Identify which cell holds the provided text, then report its (X, Y) central coordinate. 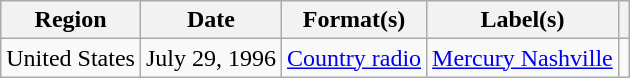
Label(s) (523, 20)
United States (71, 58)
Region (71, 20)
Country radio (354, 58)
Format(s) (354, 20)
Date (210, 20)
July 29, 1996 (210, 58)
Mercury Nashville (523, 58)
